Output the (x, y) coordinate of the center of the cell containing the given text.  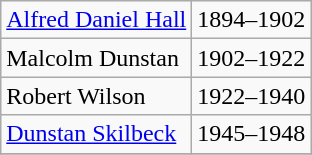
1894–1902 (252, 20)
1945–1948 (252, 134)
Dunstan Skilbeck (96, 134)
Robert Wilson (96, 96)
Alfred Daniel Hall (96, 20)
1902–1922 (252, 58)
1922–1940 (252, 96)
Malcolm Dunstan (96, 58)
